Return the (x, y) coordinate for the center point of the cell that contains the specified text.  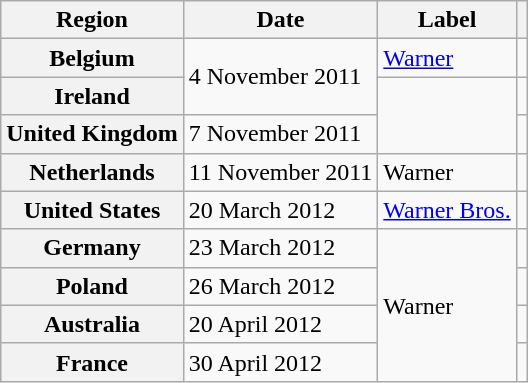
Netherlands (92, 172)
26 March 2012 (280, 286)
Australia (92, 324)
20 March 2012 (280, 210)
4 November 2011 (280, 77)
Belgium (92, 58)
United Kingdom (92, 134)
Poland (92, 286)
France (92, 362)
United States (92, 210)
Date (280, 20)
7 November 2011 (280, 134)
20 April 2012 (280, 324)
Ireland (92, 96)
30 April 2012 (280, 362)
Label (447, 20)
Germany (92, 248)
23 March 2012 (280, 248)
Warner Bros. (447, 210)
Region (92, 20)
11 November 2011 (280, 172)
